Locate the cell with the specified text and output its [x, y] center coordinate. 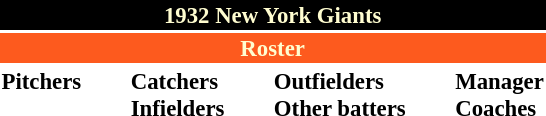
Roster [272, 48]
1932 New York Giants [272, 15]
